Identify which cell holds the provided text, then report its (x, y) central coordinate. 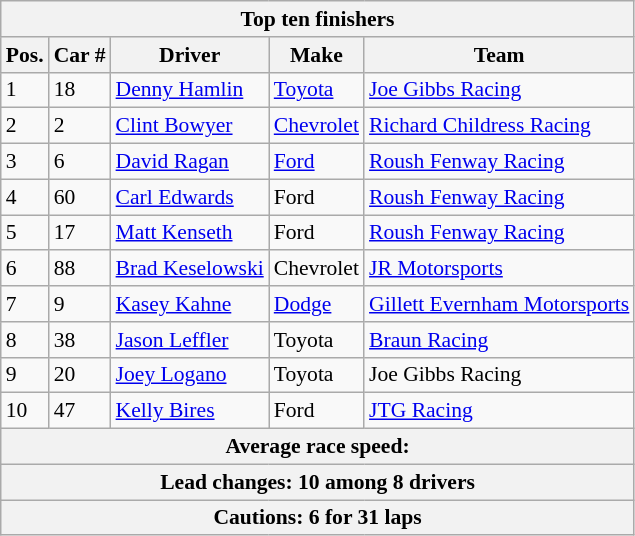
Braun Racing (499, 340)
1 (25, 90)
Kelly Bires (190, 411)
David Ragan (190, 162)
Richard Childress Racing (499, 126)
18 (80, 90)
JR Motorsports (499, 269)
Matt Kenseth (190, 233)
8 (25, 340)
Driver (190, 55)
Team (499, 55)
7 (25, 304)
JTG Racing (499, 411)
Carl Edwards (190, 197)
5 (25, 233)
Dodge (316, 304)
3 (25, 162)
Average race speed: (318, 447)
17 (80, 233)
88 (80, 269)
60 (80, 197)
Top ten finishers (318, 19)
Denny Hamlin (190, 90)
47 (80, 411)
38 (80, 340)
10 (25, 411)
Cautions: 6 for 31 laps (318, 518)
Joey Logano (190, 375)
4 (25, 197)
Clint Bowyer (190, 126)
Pos. (25, 55)
Jason Leffler (190, 340)
Gillett Evernham Motorsports (499, 304)
Lead changes: 10 among 8 drivers (318, 482)
Car # (80, 55)
20 (80, 375)
Brad Keselowski (190, 269)
Make (316, 55)
Kasey Kahne (190, 304)
